Return the (x, y) coordinate for the center point of the cell that contains the specified text.  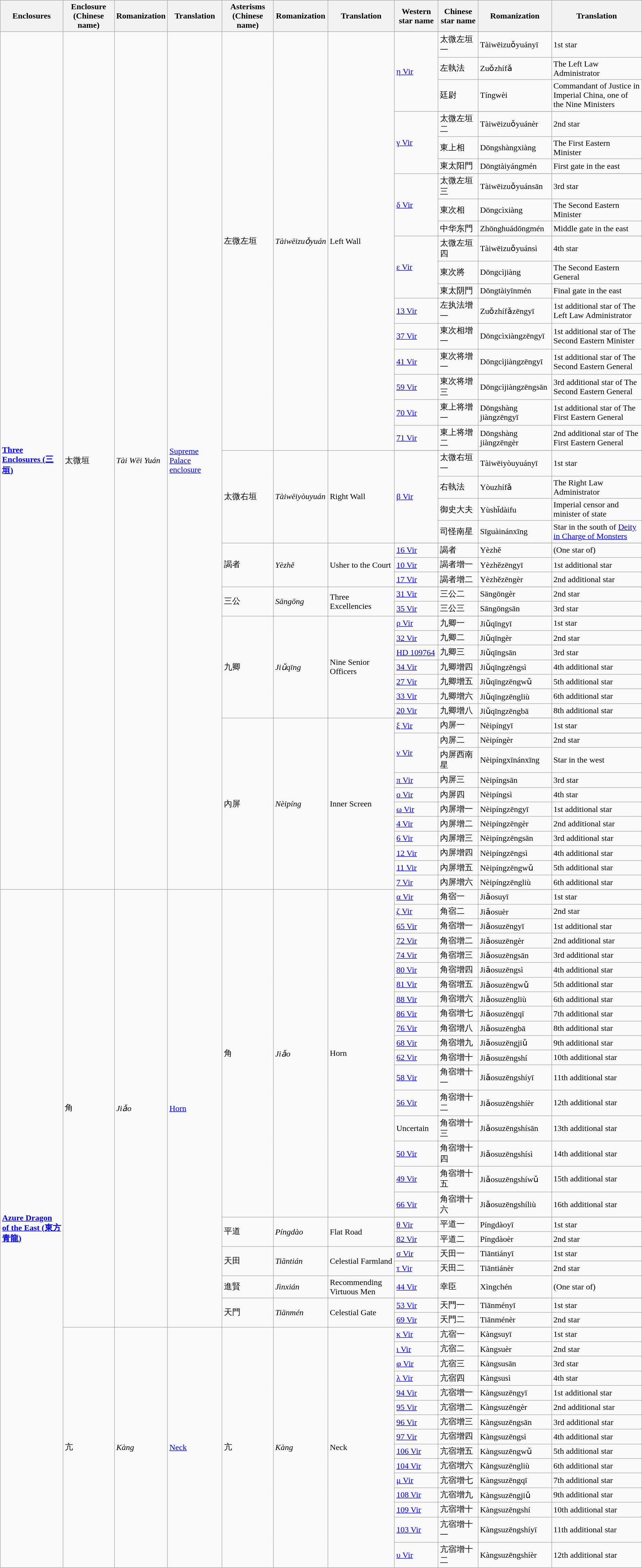
Star in the south of Deity in Charge of Monsters (597, 532)
Jiǔqīngzēngliù (515, 696)
Tàiwēizuǒyuán (300, 241)
Inner Screen (361, 804)
Jiǎosuzēngsì (515, 970)
Nèipíngzēngliù (515, 882)
東上将增一 (458, 412)
Dōngshàng jiàngzēngèr (515, 438)
Kàngsuzēngèr (515, 1408)
Kàngsuzēngqī (515, 1481)
ρ Vir (416, 624)
太微左垣三 (458, 186)
Jiǎosuzēngshíyī (515, 1077)
Jìnxián (300, 1286)
內屏二 (458, 740)
東上将增二 (458, 438)
7 Vir (416, 882)
天門二 (458, 1320)
內屏增五 (458, 868)
左执法增一 (458, 311)
Dōngcìxiàng (515, 210)
Jiǎosuzēngshísì (515, 1154)
Nèipíngzēngsān (515, 838)
Kàngsuzēngshíyī (515, 1530)
1st additional star of The Second Eastern General (597, 362)
Nèipíngèr (515, 740)
太微左垣一 (458, 45)
Western star name (416, 16)
Jiǔqīngèr (515, 638)
Nèipíngzēngsì (515, 853)
ω Vir (416, 810)
11 Vir (416, 868)
Sīguàinánxīng (515, 532)
The Left Law Administrator (597, 69)
Tàiwēizuǒyuányī (515, 45)
First gate in the east (597, 166)
太微右垣一 (458, 463)
14th additional star (597, 1154)
東太阴門 (458, 291)
幸臣 (458, 1286)
內屏增二 (458, 824)
内屏西南星 (458, 760)
86 Vir (416, 1014)
左執法 (458, 69)
九卿三 (458, 652)
Commandant of Justice in Imperial China, one of the Nine Ministers (597, 95)
太微左垣二 (458, 124)
θ Vir (416, 1225)
70 Vir (416, 412)
Supreme Palace enclosure (195, 461)
角宿增九 (458, 1043)
94 Vir (416, 1393)
44 Vir (416, 1286)
角宿增二 (458, 941)
Celestial Farmland (361, 1261)
平道二 (458, 1239)
65 Vir (416, 926)
廷尉 (458, 95)
Tàiwēiyòuyuán (300, 497)
Tiāntián (300, 1261)
九卿二 (458, 638)
Tíngwèi (515, 95)
δ Vir (416, 205)
亢宿增一 (458, 1393)
Jiǔqīngzēngsì (515, 667)
亢宿四 (458, 1378)
亢宿增九 (458, 1495)
三公二 (458, 594)
1st additional star of The Left Law Administrator (597, 311)
左微左垣 (248, 241)
Three Excellencies (361, 601)
Dōngcìxiàngzēngyī (515, 336)
內屏增四 (458, 853)
Enclosures (32, 16)
Jiǎosuzēngjiǔ (515, 1043)
ξ Vir (416, 725)
Zuǒzhífǎzēngyī (515, 311)
Jiǎosuzēngshíwǔ (515, 1179)
九卿增八 (458, 711)
東太阳門 (458, 166)
亢宿二 (458, 1349)
Kàngsuzēngwǔ (515, 1451)
π Vir (416, 780)
九卿 (248, 667)
謁者增一 (458, 565)
Jiǎosuzēngyī (515, 926)
Nèipíngzēngèr (515, 824)
Usher to the Court (361, 565)
Right Wall (361, 497)
κ Vir (416, 1334)
司怪南星 (458, 532)
內屏增三 (458, 838)
九卿增四 (458, 667)
62 Vir (416, 1057)
γ Vir (416, 142)
Jiǎosuzēngqī (515, 1014)
υ Vir (416, 1555)
59 Vir (416, 387)
Kàngsusì (515, 1378)
34 Vir (416, 667)
Three Enclosures (三垣) (32, 461)
Jiǔqīng (300, 667)
ν Vir (416, 753)
御史大夫 (458, 510)
1st additional star of The First Eastern General (597, 412)
內屏三 (458, 780)
4 Vir (416, 824)
Jiǎosuzēngshíliù (515, 1204)
53 Vir (416, 1306)
亢宿三 (458, 1364)
角宿增八 (458, 1028)
Kàngsuzēngsì (515, 1437)
內屏 (248, 804)
Píngdàoèr (515, 1239)
33 Vir (416, 696)
Sāngōngèr (515, 594)
35 Vir (416, 609)
13 Vir (416, 311)
謁者增二 (458, 580)
The Second Eastern General (597, 272)
49 Vir (416, 1179)
角宿增十四 (458, 1154)
角宿增十二 (458, 1103)
Jiǎosuzēngliù (515, 999)
74 Vir (416, 955)
Recommending Virtuous Men (361, 1286)
α Vir (416, 897)
天田二 (458, 1269)
太微左垣四 (458, 248)
Kàngsuzēngshíèr (515, 1555)
天田 (248, 1261)
Tàiwēiyòuyuányī (515, 463)
Dōngcìjiàngzēngsān (515, 387)
Yèzhězēngyī (515, 565)
東次相 (458, 210)
10 Vir (416, 565)
東次将增一 (458, 362)
103 Vir (416, 1530)
亢宿增四 (458, 1437)
Nèipíngzēngwǔ (515, 868)
三公三 (458, 609)
角宿增十五 (458, 1179)
內屏增一 (458, 810)
亢宿增三 (458, 1422)
μ Vir (416, 1481)
Left Wall (361, 241)
Yùshǐdàifu (515, 510)
Chinese star name (458, 16)
HD 109764 (416, 652)
ζ Vir (416, 912)
68 Vir (416, 1043)
88 Vir (416, 999)
Nine Senior Officers (361, 667)
Jiǔqīngzēngwǔ (515, 682)
Dōngcìjiàng (515, 272)
天門一 (458, 1306)
Enclosure (Chinese name) (88, 16)
平道 (248, 1231)
16th additional star (597, 1204)
Tài Wēi Yuán (141, 461)
亢宿增七 (458, 1481)
亢宿增五 (458, 1451)
Kàngsuzēngyī (515, 1393)
角宿增十 (458, 1057)
角宿增四 (458, 970)
16 Vir (416, 550)
Zhōnghuádōngmén (515, 228)
Asterisms (Chinese name) (248, 16)
Kàngsuzēngliù (515, 1466)
ι Vir (416, 1349)
15th additional star (597, 1179)
76 Vir (416, 1028)
Kàngsuzēngshí (515, 1509)
亢宿增二 (458, 1408)
Kàngsuèr (515, 1349)
φ Vir (416, 1364)
Jiǎosuzēngbā (515, 1028)
Tàiwēizuǒyuánèr (515, 124)
東次將 (458, 272)
Jiǎosuzēngshí (515, 1057)
角宿增十一 (458, 1077)
天門 (248, 1312)
σ Vir (416, 1253)
Celestial Gate (361, 1312)
天田一 (458, 1253)
Sāngōngsān (515, 609)
Uncertain (416, 1128)
Tiānményī (515, 1306)
2nd additional star of The First Eastern General (597, 438)
角宿增十三 (458, 1128)
72 Vir (416, 941)
Nèipíngyī (515, 725)
η Vir (416, 71)
平道一 (458, 1225)
Zuǒzhífǎ (515, 69)
Kàngsuyī (515, 1334)
Dōngshàng jiàngzēngyī (515, 412)
27 Vir (416, 682)
λ Vir (416, 1378)
Píngdàoyī (515, 1225)
亢宿增十一 (458, 1530)
中华东門 (458, 228)
109 Vir (416, 1509)
Final gate in the east (597, 291)
Imperial censor and minister of state (597, 510)
69 Vir (416, 1320)
Jiǎosuzēngèr (515, 941)
Nèipíng (300, 804)
角宿增六 (458, 999)
進賢 (248, 1286)
Sāngōng (300, 601)
Flat Road (361, 1231)
內屏一 (458, 725)
Jiǎosuèr (515, 912)
東上相 (458, 148)
亢宿一 (458, 1334)
6 Vir (416, 838)
Dōngtàiyīnmén (515, 291)
Jiǔqīngzēngbā (515, 711)
Jiǎosuzēngsān (515, 955)
Star in the west (597, 760)
37 Vir (416, 336)
32 Vir (416, 638)
12 Vir (416, 853)
58 Vir (416, 1077)
角宿增七 (458, 1014)
β Vir (416, 497)
Yòuzhífǎ (515, 487)
Tiānmén (300, 1312)
106 Vir (416, 1451)
太微垣 (88, 461)
96 Vir (416, 1422)
Píngdào (300, 1231)
角宿一 (458, 897)
太微右垣 (248, 497)
13th additional star (597, 1128)
角宿二 (458, 912)
Nèipíngxīnánxīng (515, 760)
角宿增三 (458, 955)
九卿一 (458, 624)
Middle gate in the east (597, 228)
Jiǎosuzēngshíèr (515, 1103)
The Second Eastern Minister (597, 210)
角宿增十六 (458, 1204)
The First Eastern Minister (597, 148)
九卿增六 (458, 696)
ε Vir (416, 267)
Dōngtàiyángmén (515, 166)
右執法 (458, 487)
九卿增五 (458, 682)
81 Vir (416, 985)
Jiǎosuzēngwǔ (515, 985)
Jiǔqīngsān (515, 652)
Nèipíngsān (515, 780)
Tiāntiánèr (515, 1269)
亢宿增十 (458, 1509)
亢宿增十二 (458, 1555)
三公 (248, 601)
Tiāntiányī (515, 1253)
Nèipíngzēngyī (515, 810)
71 Vir (416, 438)
97 Vir (416, 1437)
Azure Dragon of the East (東方青龍) (32, 1229)
3rd additional star of The Second Eastern General (597, 387)
角宿增五 (458, 985)
56 Vir (416, 1103)
Yèzhězēngèr (515, 580)
Tàiwēizuǒyuánsì (515, 248)
80 Vir (416, 970)
內屏增六 (458, 882)
1st additional star of The Second Eastern Minister (597, 336)
20 Vir (416, 711)
Jiǎosuyī (515, 897)
66 Vir (416, 1204)
亢宿增六 (458, 1466)
95 Vir (416, 1408)
Kàngsuzēngsān (515, 1422)
The Right Law Administrator (597, 487)
內屏四 (458, 794)
Dōngshàngxiàng (515, 148)
Jiǔqīngyī (515, 624)
Xìngchén (515, 1286)
角宿增一 (458, 926)
東次将增三 (458, 387)
τ Vir (416, 1269)
108 Vir (416, 1495)
Jiǎosuzēngshísān (515, 1128)
東次相增一 (458, 336)
ο Vir (416, 794)
82 Vir (416, 1239)
17 Vir (416, 580)
41 Vir (416, 362)
Kàngsuzēngjiǔ (515, 1495)
Kàngsusān (515, 1364)
Dōngcìjiàngzēngyī (515, 362)
Nèipíngsì (515, 794)
50 Vir (416, 1154)
Tàiwēizuǒyuánsān (515, 186)
104 Vir (416, 1466)
Tiānménèr (515, 1320)
31 Vir (416, 594)
